Determine the [X, Y] coordinate at the center of the cell enclosing the given text.  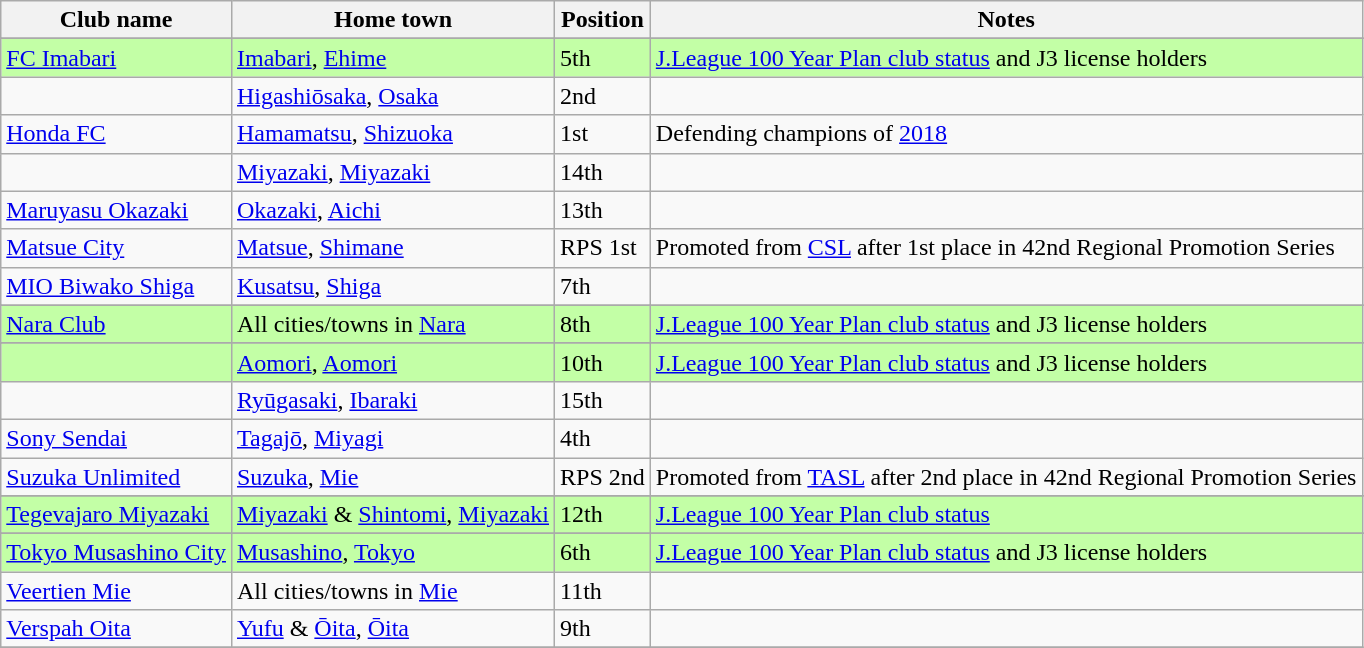
Position [603, 20]
Notes [1006, 20]
Suzuka Unlimited [116, 477]
Nara Club [116, 324]
9th [603, 629]
Hamamatsu, Shizuoka [392, 134]
6th [603, 553]
RPS 1st [603, 248]
Suzuka, Mie [392, 477]
Matsue City [116, 248]
10th [603, 362]
Miyazaki, Miyazaki [392, 172]
Defending champions of 2018 [1006, 134]
Verspah Oita [116, 629]
Honda FC [116, 134]
11th [603, 591]
Aomori, Aomori [392, 362]
Tegevajaro Miyazaki [116, 515]
Maruyasu Okazaki [116, 210]
Yufu & Ōita, Ōita [392, 629]
Imabari, Ehime [392, 58]
13th [603, 210]
Veertien Mie [116, 591]
Musashino, Tokyo [392, 553]
All cities/towns in Nara [392, 324]
Home town [392, 20]
RPS 2nd [603, 477]
Tokyo Musashino City [116, 553]
Promoted from TASL after 2nd place in 42nd Regional Promotion Series [1006, 477]
Okazaki, Aichi [392, 210]
15th [603, 400]
14th [603, 172]
J.League 100 Year Plan club status [1006, 515]
Kusatsu, Shiga [392, 286]
5th [603, 58]
1st [603, 134]
8th [603, 324]
Miyazaki & Shintomi, Miyazaki [392, 515]
Higashiōsaka, Osaka [392, 96]
7th [603, 286]
Ryūgasaki, Ibaraki [392, 400]
Sony Sendai [116, 438]
2nd [603, 96]
Club name [116, 20]
MIO Biwako Shiga [116, 286]
Tagajō, Miyagi [392, 438]
Matsue, Shimane [392, 248]
All cities/towns in Mie [392, 591]
Promoted from CSL after 1st place in 42nd Regional Promotion Series [1006, 248]
FC Imabari [116, 58]
4th [603, 438]
12th [603, 515]
